From the cell containing the given text, extract its center point as [X, Y] coordinate. 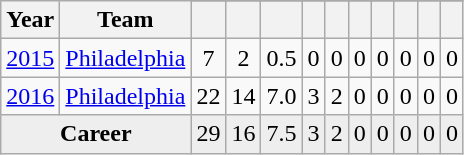
2015 [30, 58]
7 [208, 58]
7.0 [282, 96]
7.5 [282, 134]
29 [208, 134]
16 [244, 134]
22 [208, 96]
Team [126, 20]
Career [96, 134]
2016 [30, 96]
0.5 [282, 58]
Year [30, 20]
14 [244, 96]
